Find where the given text appears and provide that cell's center as [X, Y] coordinate. 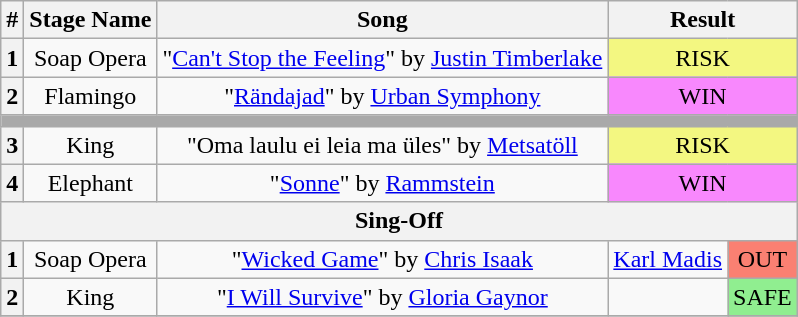
Sing-Off [400, 221]
"Can't Stop the Feeling" by Justin Timberlake [382, 58]
OUT [763, 259]
"I Will Survive" by Gloria Gaynor [382, 297]
"Wicked Game" by Chris Isaak [382, 259]
3 [12, 145]
"Rändajad" by Urban Symphony [382, 96]
4 [12, 183]
Flamingo [90, 96]
"Sonne" by Rammstein [382, 183]
Karl Madis [668, 259]
Song [382, 20]
Stage Name [90, 20]
"Oma laulu ei leia ma üles" by Metsatöll [382, 145]
Elephant [90, 183]
# [12, 20]
SAFE [763, 297]
Result [702, 20]
